Provide the [x, y] coordinate of the cell's center where the given text is located.  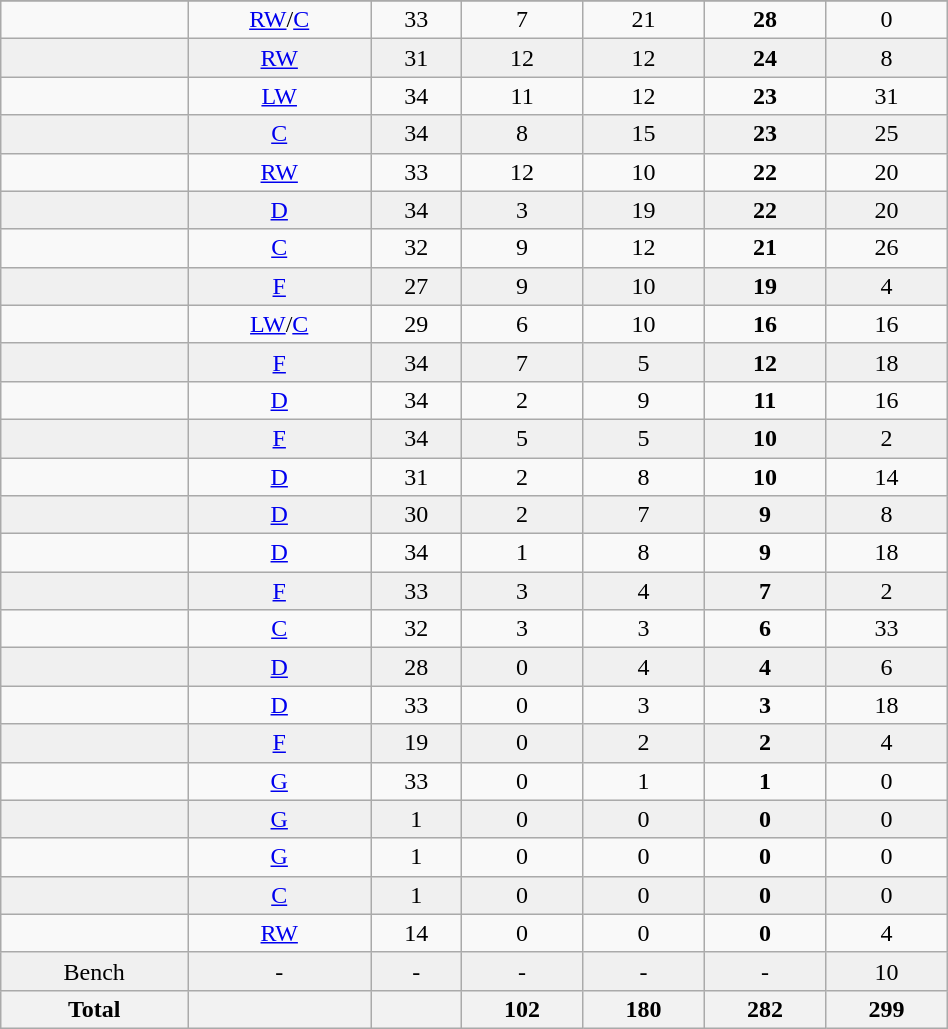
180 [644, 1009]
27 [416, 286]
282 [764, 1009]
Bench [94, 971]
LW [280, 96]
26 [887, 248]
29 [416, 324]
24 [764, 58]
15 [644, 134]
30 [416, 515]
Total [94, 1009]
RW/C [280, 20]
102 [522, 1009]
25 [887, 134]
299 [887, 1009]
LW/C [280, 324]
